Output the (X, Y) coordinate of the center of the cell containing the given text.  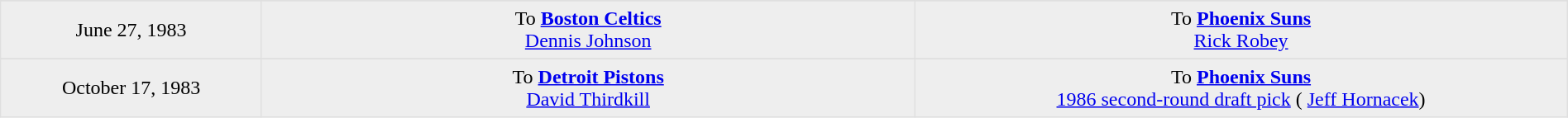
To Phoenix Suns1986 second-round draft pick ( Jeff Hornacek) (1241, 87)
To Detroit Pistons David Thirdkill (587, 87)
To Boston Celtics Dennis Johnson (587, 30)
To Phoenix Suns Rick Robey (1241, 30)
October 17, 1983 (131, 87)
June 27, 1983 (131, 30)
